Output the [x, y] coordinate of the center of the cell containing the given text.  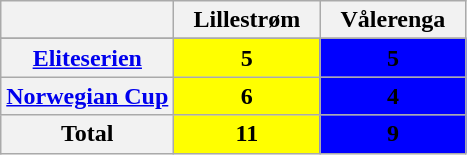
Total [88, 134]
9 [393, 134]
Vålerenga [393, 20]
Lillestrøm [247, 20]
Eliteserien [88, 58]
4 [393, 96]
11 [247, 134]
Norwegian Cup [88, 96]
6 [247, 96]
